Search for the cell housing the specified text and yield its (X, Y) center coordinate. 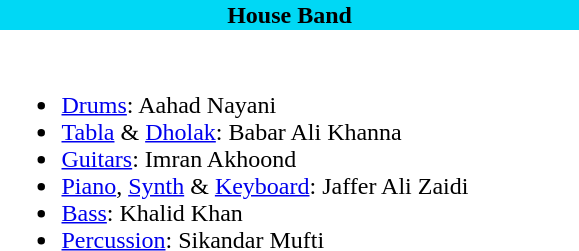
House Band (290, 15)
